Return the [x, y] coordinate for the center point of the cell that contains the specified text.  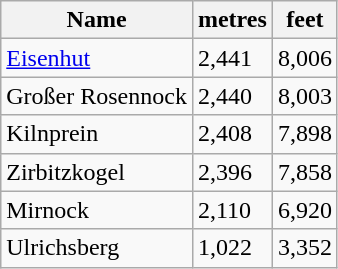
7,858 [304, 172]
Großer Rosennock [97, 96]
8,003 [304, 96]
2,408 [232, 134]
2,110 [232, 210]
feet [304, 20]
Eisenhut [97, 58]
7,898 [304, 134]
2,396 [232, 172]
Kilnprein [97, 134]
3,352 [304, 248]
metres [232, 20]
Zirbitzkogel [97, 172]
1,022 [232, 248]
6,920 [304, 210]
8,006 [304, 58]
2,441 [232, 58]
Mirnock [97, 210]
Ulrichsberg [97, 248]
2,440 [232, 96]
Name [97, 20]
